Provide the [x, y] coordinate of the cell's center where the given text is located.  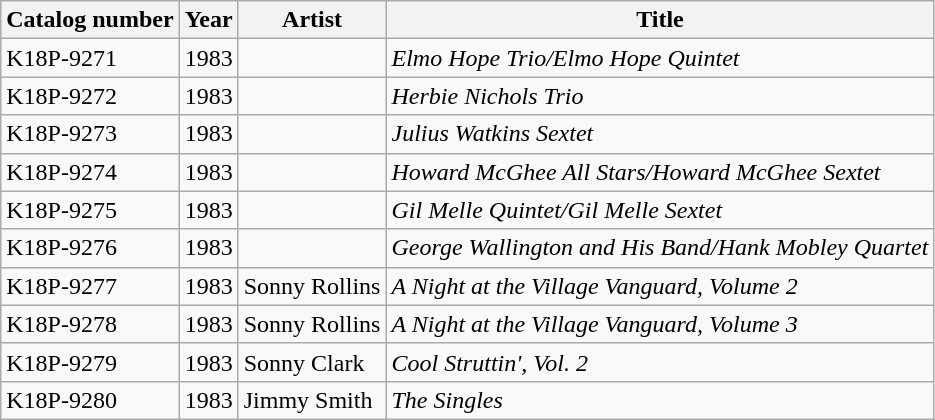
Year [208, 20]
A Night at the Village Vanguard, Volume 2 [660, 286]
George Wallington and His Band/Hank Mobley Quartet [660, 248]
K18P-9274 [90, 172]
K18P-9273 [90, 134]
Sonny Clark [312, 362]
K18P-9276 [90, 248]
Catalog number [90, 20]
K18P-9280 [90, 400]
K18P-9271 [90, 58]
K18P-9272 [90, 96]
Title [660, 20]
The Singles [660, 400]
A Night at the Village Vanguard, Volume 3 [660, 324]
K18P-9277 [90, 286]
Elmo Hope Trio/Elmo Hope Quintet [660, 58]
Herbie Nichols Trio [660, 96]
K18P-9279 [90, 362]
Howard McGhee All Stars/Howard McGhee Sextet [660, 172]
K18P-9278 [90, 324]
Gil Melle Quintet/Gil Melle Sextet [660, 210]
Julius Watkins Sextet [660, 134]
Cool Struttin', Vol. 2 [660, 362]
Artist [312, 20]
K18P-9275 [90, 210]
Jimmy Smith [312, 400]
